From the cell containing the given text, extract its center point as (X, Y) coordinate. 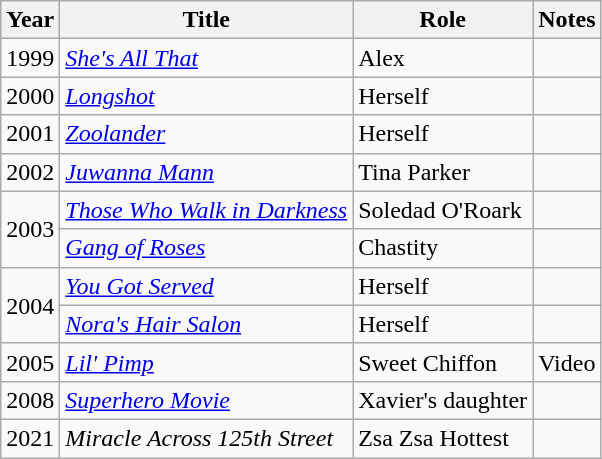
Alex (443, 58)
2002 (30, 172)
You Got Served (206, 286)
Superhero Movie (206, 400)
Those Who Walk in Darkness (206, 210)
Longshot (206, 96)
Title (206, 20)
2005 (30, 362)
Chastity (443, 248)
2000 (30, 96)
Gang of Roses (206, 248)
Video (567, 362)
Role (443, 20)
Sweet Chiffon (443, 362)
Lil' Pimp (206, 362)
Juwanna Mann (206, 172)
Xavier's daughter (443, 400)
2008 (30, 400)
Nora's Hair Salon (206, 324)
2001 (30, 134)
Tina Parker (443, 172)
Year (30, 20)
2021 (30, 438)
Zsa Zsa Hottest (443, 438)
2004 (30, 305)
Zoolander (206, 134)
Soledad O'Roark (443, 210)
1999 (30, 58)
She's All That (206, 58)
Miracle Across 125th Street (206, 438)
2003 (30, 229)
Notes (567, 20)
